Search for the cell housing the specified text and yield its (x, y) center coordinate. 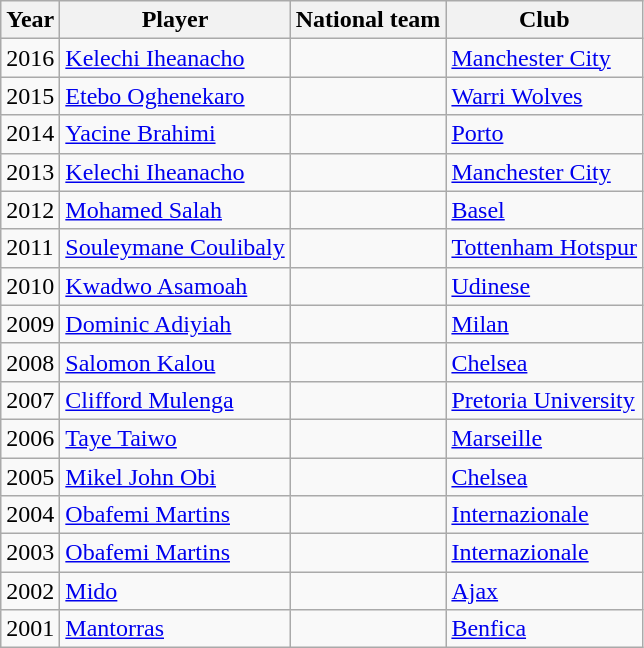
Marseille (544, 438)
2002 (30, 591)
Dominic Adiyiah (175, 324)
Ajax (544, 591)
2016 (30, 58)
2011 (30, 248)
2012 (30, 210)
Salomon Kalou (175, 362)
Udinese (544, 286)
Milan (544, 324)
2009 (30, 324)
2001 (30, 629)
2003 (30, 553)
Pretoria University (544, 400)
Warri Wolves (544, 96)
2006 (30, 438)
Mohamed Salah (175, 210)
2013 (30, 172)
Year (30, 20)
Souleymane Coulibaly (175, 248)
Club (544, 20)
2010 (30, 286)
2008 (30, 362)
2014 (30, 134)
Player (175, 20)
Benfica (544, 629)
Porto (544, 134)
Mantorras (175, 629)
2005 (30, 477)
Basel (544, 210)
Etebo Oghenekaro (175, 96)
2004 (30, 515)
National team (368, 20)
2015 (30, 96)
2007 (30, 400)
Tottenham Hotspur (544, 248)
Mikel John Obi (175, 477)
Mido (175, 591)
Taye Taiwo (175, 438)
Yacine Brahimi (175, 134)
Kwadwo Asamoah (175, 286)
Clifford Mulenga (175, 400)
